Extract the [X, Y] coordinate from the center of the cell holding the provided text.  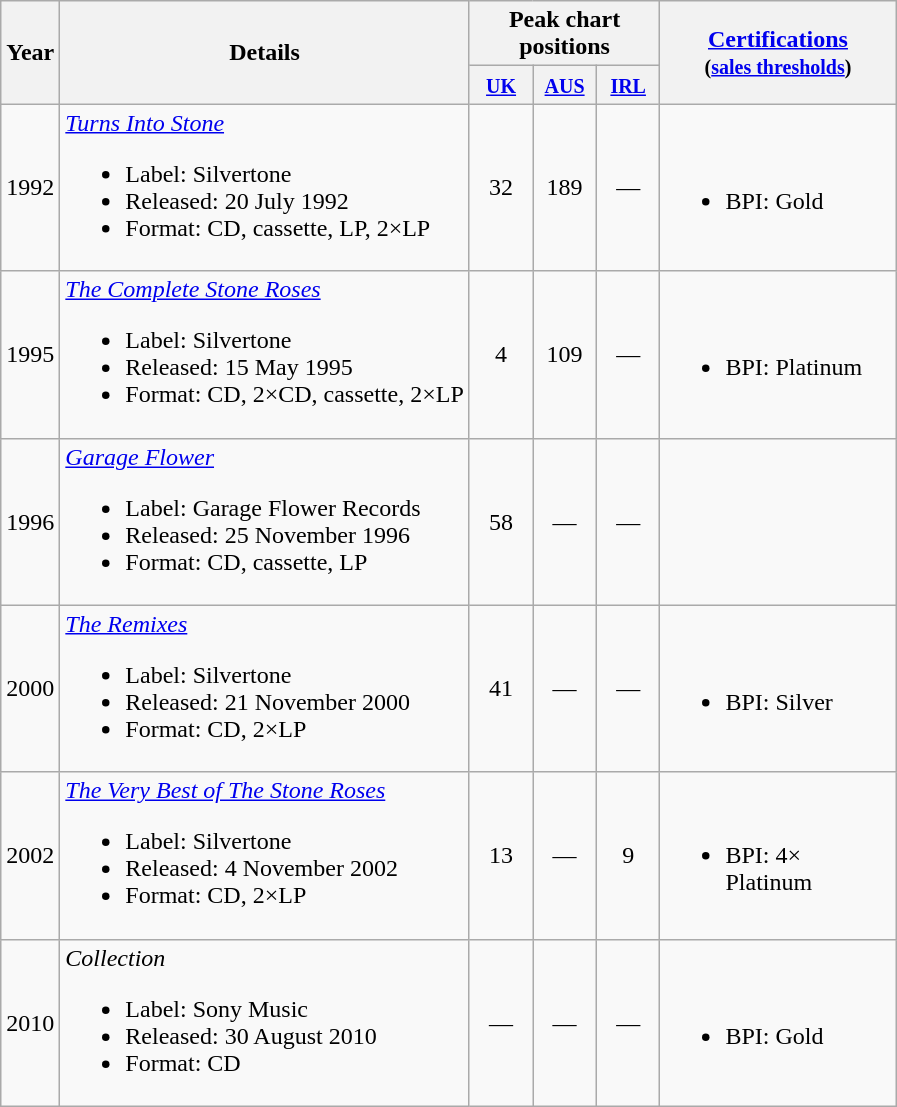
BPI: Platinum [778, 354]
BPI: 4× Platinum [778, 856]
The Very Best of The Stone RosesLabel: SilvertoneReleased: 4 November 2002Format: CD, 2×LP [264, 856]
9 [628, 856]
2010 [30, 1022]
1992 [30, 188]
CollectionLabel: Sony MusicReleased: 30 August 2010Format: CD [264, 1022]
41 [501, 688]
4 [501, 354]
32 [501, 188]
The RemixesLabel: SilvertoneReleased: 21 November 2000Format: CD, 2×LP [264, 688]
Certifications(sales thresholds) [778, 52]
The Complete Stone RosesLabel: SilvertoneReleased: 15 May 1995Format: CD, 2×CD, cassette, 2×LP [264, 354]
2000 [30, 688]
2002 [30, 856]
Details [264, 52]
13 [501, 856]
AUS [565, 85]
UK [501, 85]
58 [501, 522]
Turns Into StoneLabel: SilvertoneReleased: 20 July 1992Format: CD, cassette, LP, 2×LP [264, 188]
109 [565, 354]
189 [565, 188]
IRL [628, 85]
1996 [30, 522]
Garage FlowerLabel: Garage Flower RecordsReleased: 25 November 1996Format: CD, cassette, LP [264, 522]
Year [30, 52]
BPI: Silver [778, 688]
1995 [30, 354]
Peak chart positions [564, 34]
